Pinpoint the cell where the given text exists, returning its [X, Y] midpoint coordinate. 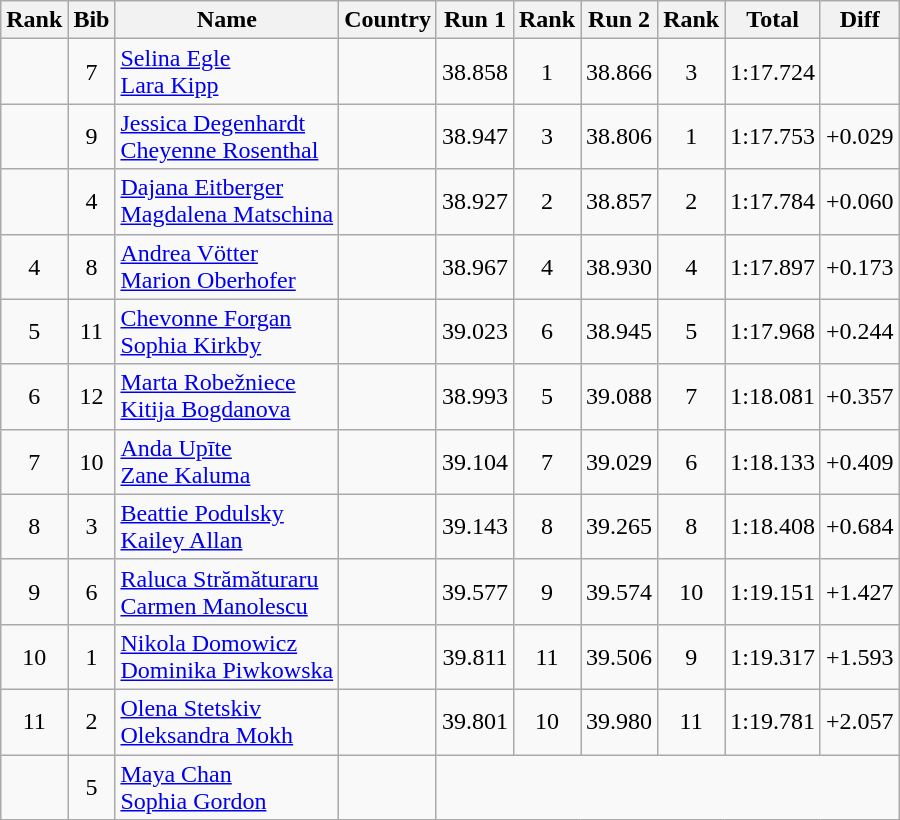
Diff [860, 20]
Run 1 [474, 20]
1:18.408 [773, 526]
+0.060 [860, 202]
39.029 [620, 462]
39.801 [474, 722]
38.945 [620, 332]
38.857 [620, 202]
Total [773, 20]
Chevonne ForganSophia Kirkby [227, 332]
Bib [92, 20]
Maya ChanSophia Gordon [227, 786]
Country [388, 20]
39.577 [474, 592]
Nikola DomowiczDominika Piwkowska [227, 656]
1:17.897 [773, 266]
Name [227, 20]
1:19.317 [773, 656]
38.858 [474, 72]
38.806 [620, 136]
39.506 [620, 656]
+0.029 [860, 136]
Jessica DegenhardtCheyenne Rosenthal [227, 136]
39.023 [474, 332]
Selina EgleLara Kipp [227, 72]
1:18.133 [773, 462]
39.088 [620, 396]
+1.427 [860, 592]
Beattie PodulskyKailey Allan [227, 526]
38.927 [474, 202]
1:18.081 [773, 396]
1:17.724 [773, 72]
+1.593 [860, 656]
+0.357 [860, 396]
+0.684 [860, 526]
39.811 [474, 656]
38.866 [620, 72]
39.265 [620, 526]
39.980 [620, 722]
Raluca StrămăturaruCarmen Manolescu [227, 592]
+0.244 [860, 332]
+2.057 [860, 722]
1:17.968 [773, 332]
38.993 [474, 396]
1:19.781 [773, 722]
Anda UpīteZane Kaluma [227, 462]
+0.409 [860, 462]
Marta RobežnieceKitija Bogdanova [227, 396]
1:17.784 [773, 202]
Andrea VötterMarion Oberhofer [227, 266]
39.143 [474, 526]
12 [92, 396]
Dajana EitbergerMagdalena Matschina [227, 202]
38.930 [620, 266]
38.947 [474, 136]
1:19.151 [773, 592]
38.967 [474, 266]
1:17.753 [773, 136]
39.104 [474, 462]
Run 2 [620, 20]
Olena StetskivOleksandra Mokh [227, 722]
39.574 [620, 592]
+0.173 [860, 266]
